Find where the given text appears and provide that cell's center as (X, Y) coordinate. 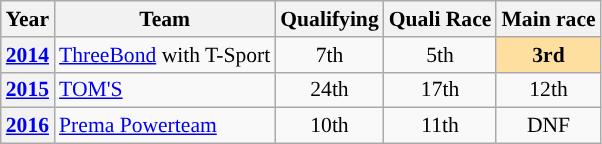
2014 (28, 55)
12th (548, 90)
ThreeBond with T-Sport (164, 55)
DNF (548, 126)
3rd (548, 55)
24th (329, 90)
2015 (28, 90)
Team (164, 19)
2016 (28, 126)
Quali Race (440, 19)
Prema Powerteam (164, 126)
5th (440, 55)
10th (329, 126)
Main race (548, 19)
TOM'S (164, 90)
Qualifying (329, 19)
11th (440, 126)
17th (440, 90)
7th (329, 55)
Year (28, 19)
